Provide the (x, y) coordinate of the cell's center where the given text is located.  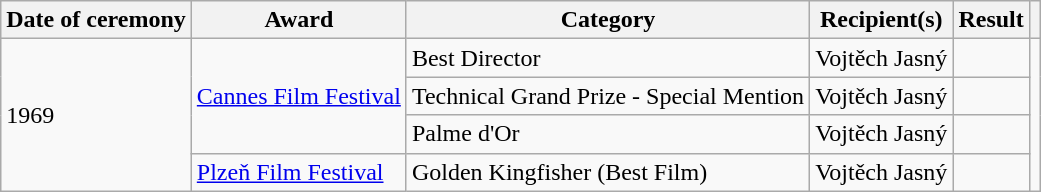
Best Director (608, 58)
Palme d'Or (608, 134)
Cannes Film Festival (298, 96)
Category (608, 20)
Technical Grand Prize - Special Mention (608, 96)
Award (298, 20)
1969 (96, 115)
Plzeň Film Festival (298, 172)
Recipient(s) (882, 20)
Golden Kingfisher (Best Film) (608, 172)
Date of ceremony (96, 20)
Result (991, 20)
